Provide the (x, y) coordinate of the cell's center where the given text is located.  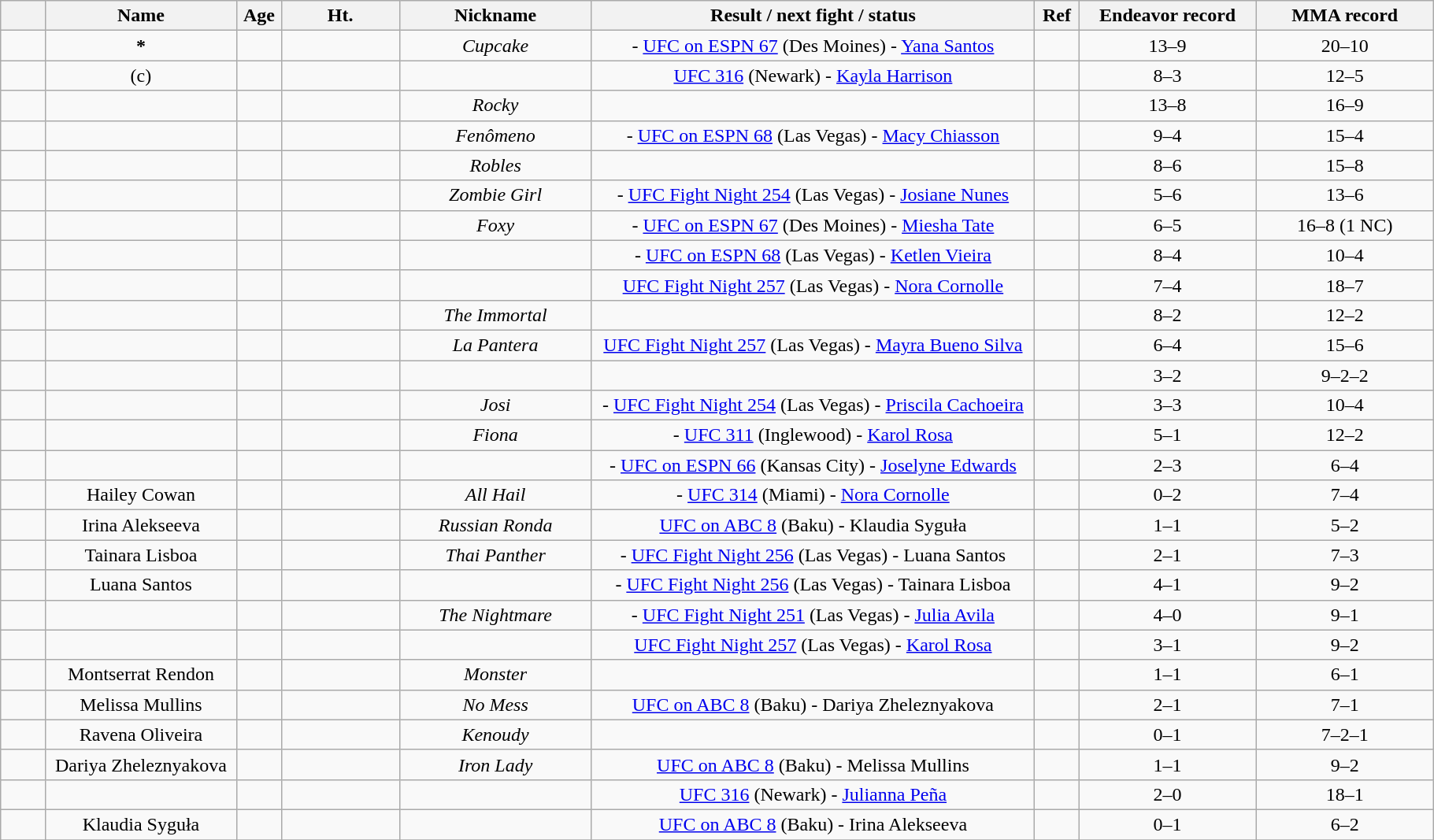
Thai Panther (495, 555)
- UFC on ESPN 67 (Des Moines) - Yana Santos (813, 46)
La Pantera (495, 345)
UFC on ABC 8 (Baku) - Melissa Mullins (813, 764)
- UFC 314 (Miami) - Nora Cornolle (813, 495)
Ref (1057, 16)
UFC Fight Night 257 (Las Vegas) - Mayra Bueno Silva (813, 345)
Ravena Oliveira (141, 735)
Endeavor record (1167, 16)
7–3 (1345, 555)
15–4 (1345, 135)
Name (141, 16)
* (141, 46)
No Mess (495, 705)
18–7 (1345, 285)
7–1 (1345, 705)
Robles (495, 165)
UFC 316 (Newark) - Julianna Peña (813, 794)
- UFC Fight Night 254 (Las Vegas) - Josiane Nunes (813, 195)
6–1 (1345, 675)
- UFC on ESPN 66 (Kansas City) - Joselyne Edwards (813, 465)
7–2–1 (1345, 735)
Hailey Cowan (141, 495)
The Nightmare (495, 615)
8–6 (1167, 165)
2–3 (1167, 465)
UFC Fight Night 257 (Las Vegas) - Nora Cornolle (813, 285)
20–10 (1345, 46)
5–2 (1345, 525)
8–3 (1167, 76)
- UFC Fight Night 256 (Las Vegas) - Luana Santos (813, 555)
18–1 (1345, 794)
UFC on ABC 8 (Baku) - Irina Alekseeva (813, 824)
- UFC on ESPN 68 (Las Vegas) - Macy Chiasson (813, 135)
8–4 (1167, 255)
UFC Fight Night 257 (Las Vegas) - Karol Rosa (813, 645)
Kenoudy (495, 735)
2–0 (1167, 794)
- UFC Fight Night 251 (Las Vegas) - Julia Avila (813, 615)
3–1 (1167, 645)
3–2 (1167, 376)
16–9 (1345, 105)
Rocky (495, 105)
3–3 (1167, 405)
13–8 (1167, 105)
6–5 (1167, 225)
Russian Ronda (495, 525)
Luana Santos (141, 585)
The Immortal (495, 315)
4–0 (1167, 615)
5–6 (1167, 195)
Iron Lady (495, 764)
16–8 (1 NC) (1345, 225)
12–5 (1345, 76)
UFC on ABC 8 (Baku) - Dariya Zheleznyakova (813, 705)
All Hail (495, 495)
Fiona (495, 435)
6–2 (1345, 824)
15–8 (1345, 165)
Ht. (340, 16)
- UFC Fight Night 254 (Las Vegas) - Priscila Cachoeira (813, 405)
Fenômeno (495, 135)
Montserrat Rendon (141, 675)
- UFC Fight Night 256 (Las Vegas) - Tainara Lisboa (813, 585)
Result / next fight / status (813, 16)
9–4 (1167, 135)
Melissa Mullins (141, 705)
Klaudia Syguła (141, 824)
9–2–2 (1345, 376)
Cupcake (495, 46)
Dariya Zheleznyakova (141, 764)
UFC on ABC 8 (Baku) - Klaudia Syguła (813, 525)
5–1 (1167, 435)
(c) (141, 76)
9–1 (1345, 615)
Monster (495, 675)
4–1 (1167, 585)
MMA record (1345, 16)
UFC 316 (Newark) - Kayla Harrison (813, 76)
Foxy (495, 225)
13–6 (1345, 195)
15–6 (1345, 345)
8–2 (1167, 315)
0–2 (1167, 495)
Nickname (495, 16)
Age (259, 16)
Tainara Lisboa (141, 555)
Zombie Girl (495, 195)
- UFC on ESPN 67 (Des Moines) - Miesha Tate (813, 225)
13–9 (1167, 46)
- UFC on ESPN 68 (Las Vegas) - Ketlen Vieira (813, 255)
Irina Alekseeva (141, 525)
Josi (495, 405)
- UFC 311 (Inglewood) - Karol Rosa (813, 435)
